Search for the cell housing the specified text and yield its (x, y) center coordinate. 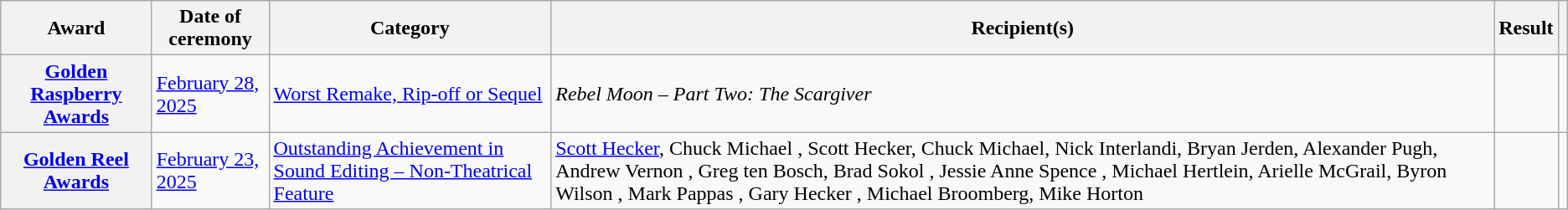
February 28, 2025 (210, 94)
Golden Reel Awards (76, 171)
Outstanding Achievement in Sound Editing – Non-Theatrical Feature (410, 171)
Recipient(s) (1023, 28)
February 23, 2025 (210, 171)
Date of ceremony (210, 28)
Golden Raspberry Awards (76, 94)
Award (76, 28)
Category (410, 28)
Rebel Moon – Part Two: The Scargiver (1023, 94)
Result (1526, 28)
Worst Remake, Rip-off or Sequel (410, 94)
